Pinpoint the cell where the given text exists, returning its (x, y) midpoint coordinate. 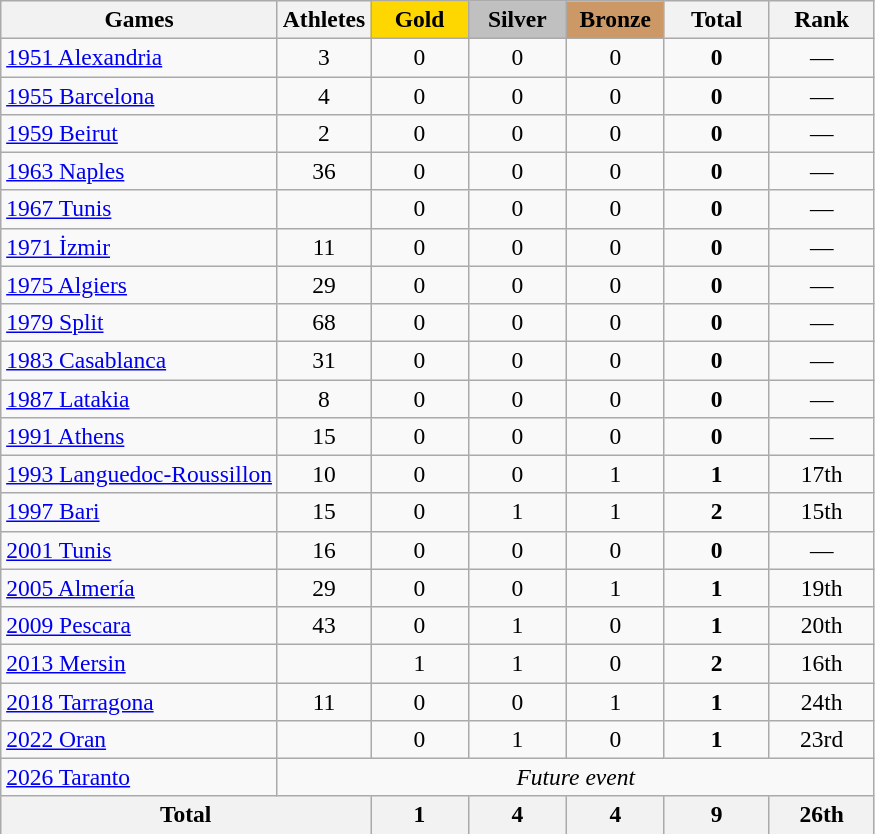
15th (822, 512)
2013 Mersin (140, 663)
2022 Oran (140, 739)
2009 Pescara (140, 625)
Rank (822, 19)
23rd (822, 739)
Silver (517, 19)
9 (716, 815)
36 (324, 171)
Games (140, 19)
2026 Taranto (140, 777)
1955 Barcelona (140, 95)
1991 Athens (140, 436)
68 (324, 322)
2005 Almería (140, 588)
1993 Languedoc-Roussillon (140, 474)
43 (324, 625)
24th (822, 701)
1997 Bari (140, 512)
1963 Naples (140, 171)
17th (822, 474)
1987 Latakia (140, 398)
8 (324, 398)
26th (822, 815)
Future event (576, 777)
16 (324, 550)
1971 İzmir (140, 247)
10 (324, 474)
1983 Casablanca (140, 360)
20th (822, 625)
16th (822, 663)
1967 Tunis (140, 209)
31 (324, 360)
2018 Tarragona (140, 701)
Bronze (615, 19)
Gold (420, 19)
Athletes (324, 19)
2001 Tunis (140, 550)
1975 Algiers (140, 285)
1979 Split (140, 322)
1959 Beirut (140, 133)
19th (822, 588)
3 (324, 57)
1951 Alexandria (140, 57)
